From the cell containing the given text, extract its center point as (X, Y) coordinate. 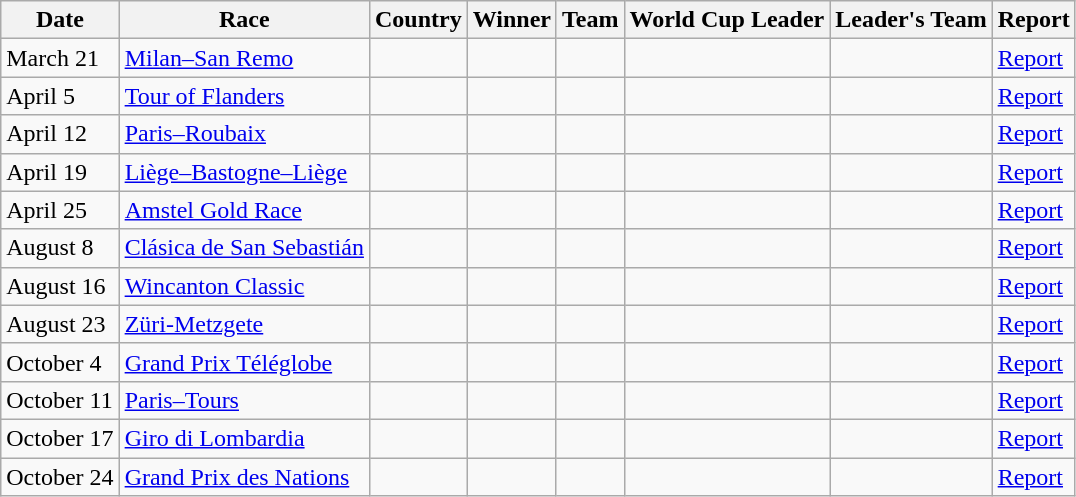
Race (244, 20)
Liège–Bastogne–Liège (244, 172)
Paris–Roubaix (244, 134)
Wincanton Classic (244, 286)
August 23 (60, 324)
August 16 (60, 286)
Grand Prix Téléglobe (244, 362)
October 17 (60, 438)
March 21 (60, 58)
Leader's Team (911, 20)
Milan–San Remo (244, 58)
April 12 (60, 134)
Paris–Tours (244, 400)
Giro di Lombardia (244, 438)
Züri-Metzgete (244, 324)
October 11 (60, 400)
April 5 (60, 96)
August 8 (60, 248)
Winner (512, 20)
Grand Prix des Nations (244, 477)
Tour of Flanders (244, 96)
Country (418, 20)
Clásica de San Sebastián (244, 248)
April 19 (60, 172)
April 25 (60, 210)
Amstel Gold Race (244, 210)
October 4 (60, 362)
Team (590, 20)
October 24 (60, 477)
Date (60, 20)
World Cup Leader (727, 20)
